For the text-containing cell, return its midpoint in [x, y] coordinate format. 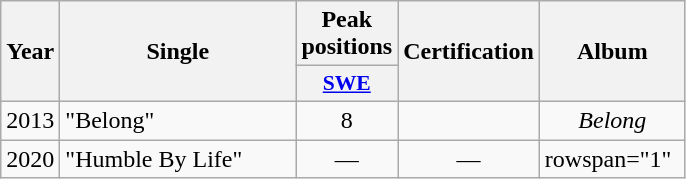
Peak positions [347, 34]
rowspan="1" [612, 159]
8 [347, 120]
SWE [347, 84]
Single [178, 52]
Year [30, 52]
"Belong" [178, 120]
2020 [30, 159]
"Humble By Life" [178, 159]
Certification [469, 52]
Album [612, 52]
Belong [612, 120]
2013 [30, 120]
